Find where the given text appears and provide that cell's center as (x, y) coordinate. 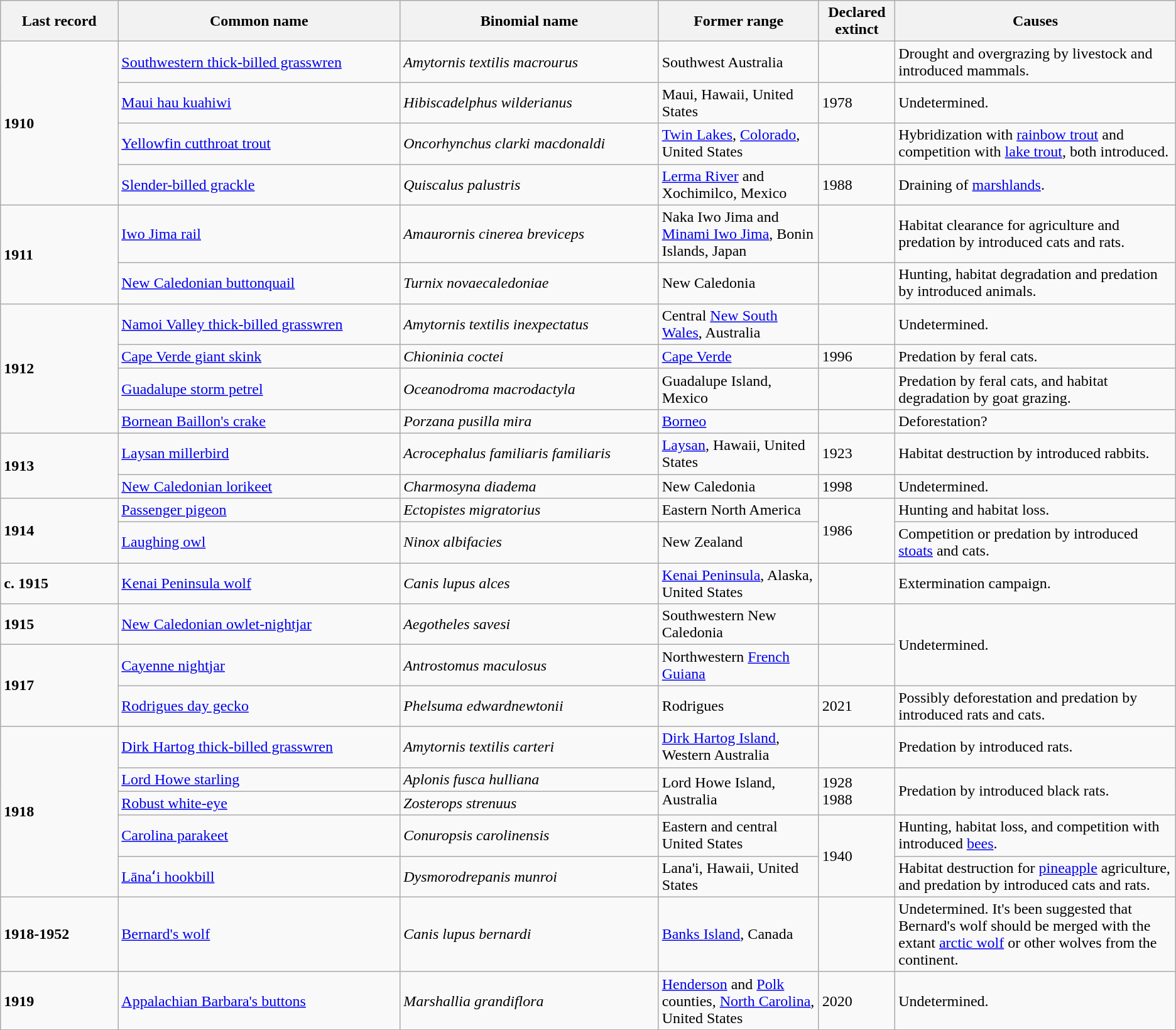
1912 (59, 368)
Cape Verde (739, 356)
Predation by introduced rats. (1035, 747)
Eastern North America (739, 510)
Canis lupus bernardi (529, 934)
Henderson and Polk counties, North Carolina, United States (739, 1000)
Turnix novaecaledoniae (529, 283)
Laysan millerbird (259, 454)
1914 (59, 530)
New Caledonian buttonquail (259, 283)
Phelsuma edwardnewtonii (529, 706)
Dysmorodrepanis munroi (529, 876)
Yellowfin cutthroat trout (259, 143)
Deforestation? (1035, 421)
Cape Verde giant skink (259, 356)
Habitat clearance for agriculture and predation by introduced cats and rats. (1035, 234)
Borneo (739, 421)
Possibly deforestation and predation by introduced rats and cats. (1035, 706)
Bernard's wolf (259, 934)
Canis lupus alces (529, 583)
Predation by feral cats, and habitat degradation by goat grazing. (1035, 388)
Naka Iwo Jima and Minami Iwo Jima, Bonin Islands, Japan (739, 234)
Quiscalus palustris (529, 185)
Appalachian Barbara's buttons (259, 1000)
Hunting, habitat loss, and competition with introduced bees. (1035, 836)
Maui hau kuahiwi (259, 103)
Northwestern French Guiana (739, 665)
Laughing owl (259, 543)
Southwestern New Caledonia (739, 625)
1919 (59, 1000)
Iwo Jima rail (259, 234)
Eastern and central United States (739, 836)
Kenai Peninsula, Alaska, United States (739, 583)
Habitat destruction for pineapple agriculture, and predation by introduced cats and rats. (1035, 876)
1986 (857, 530)
Dirk Hartog thick-billed grasswren (259, 747)
Ectopistes migratorius (529, 510)
Laysan, Hawaii, United States (739, 454)
Twin Lakes, Colorado, United States (739, 143)
Dirk Hartog Island, Western Australia (739, 747)
Undetermined. It's been suggested that Bernard's wolf should be merged with the extant arctic wolf or other wolves from the continent. (1035, 934)
New Caledonian lorikeet (259, 486)
Robust white-eye (259, 803)
Namoi Valley thick-billed grasswren (259, 324)
Lerma River and Xochimilco, Mexico (739, 185)
1918-1952 (59, 934)
2020 (857, 1000)
Common name (259, 21)
2021 (857, 706)
Oceanodroma macrodactyla (529, 388)
Aegotheles savesi (529, 625)
Banks Island, Canada (739, 934)
1917 (59, 686)
Binomial name (529, 21)
Lānaʻi hookbill (259, 876)
Guadalupe storm petrel (259, 388)
Aplonis fusca hulliana (529, 779)
Rodrigues day gecko (259, 706)
1998 (857, 486)
Acrocephalus familiaris familiaris (529, 454)
Hybridization with rainbow trout and competition with lake trout, both introduced. (1035, 143)
Lord Howe Island, Australia (739, 791)
1923 (857, 454)
Conuropsis carolinensis (529, 836)
1940 (857, 856)
1918 (59, 812)
Amytornis textilis carteri (529, 747)
Habitat destruction by introduced rabbits. (1035, 454)
1978 (857, 103)
1913 (59, 465)
Zosterops strenuus (529, 803)
1988 (857, 185)
Draining of marshlands. (1035, 185)
Southwest Australia (739, 62)
Drought and overgrazing by livestock and introduced mammals. (1035, 62)
Lana'i, Hawaii, United States (739, 876)
19281988 (857, 791)
Passenger pigeon (259, 510)
Ninox albifacies (529, 543)
New Caledonian owlet-nightjar (259, 625)
1911 (59, 254)
Bornean Baillon's crake (259, 421)
c. 1915 (59, 583)
Competition or predation by introduced stoats and cats. (1035, 543)
Slender-billed grackle (259, 185)
Predation by feral cats. (1035, 356)
Guadalupe Island, Mexico (739, 388)
Lord Howe starling (259, 779)
Hunting and habitat loss. (1035, 510)
Porzana pusilla mira (529, 421)
Causes (1035, 21)
Central New South Wales, Australia (739, 324)
1910 (59, 123)
Amytornis textilis macrourus (529, 62)
Declared extinct (857, 21)
Antrostomus maculosus (529, 665)
1996 (857, 356)
Former range (739, 21)
Chioninia coctei (529, 356)
Charmosyna diadema (529, 486)
Carolina parakeet (259, 836)
Rodrigues (739, 706)
Hibiscadelphus wilderianus (529, 103)
Southwestern thick-billed grasswren (259, 62)
New Zealand (739, 543)
Maui, Hawaii, United States (739, 103)
Cayenne nightjar (259, 665)
Last record (59, 21)
Amytornis textilis inexpectatus (529, 324)
Hunting, habitat degradation and predation by introduced animals. (1035, 283)
Kenai Peninsula wolf (259, 583)
Oncorhynchus clarki macdonaldi (529, 143)
1915 (59, 625)
Amaurornis cinerea breviceps (529, 234)
Predation by introduced black rats. (1035, 791)
Marshallia grandiflora (529, 1000)
Extermination campaign. (1035, 583)
